From the cell containing the given text, extract its center point as [x, y] coordinate. 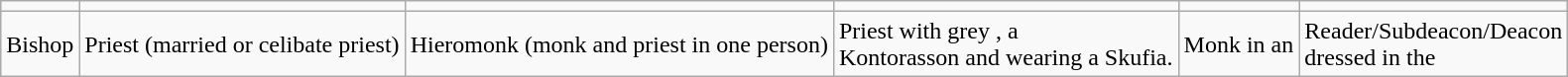
Priest with grey , a Kontorasson and wearing a Skufia. [1006, 43]
Hieromonk (monk and priest in one person) [619, 43]
Reader/Subdeacon/Deacon dressed in the [1434, 43]
Bishop [40, 43]
Monk in an [1239, 43]
Priest (married or celibate priest) [242, 43]
